From the cell containing the given text, extract its center point as (X, Y) coordinate. 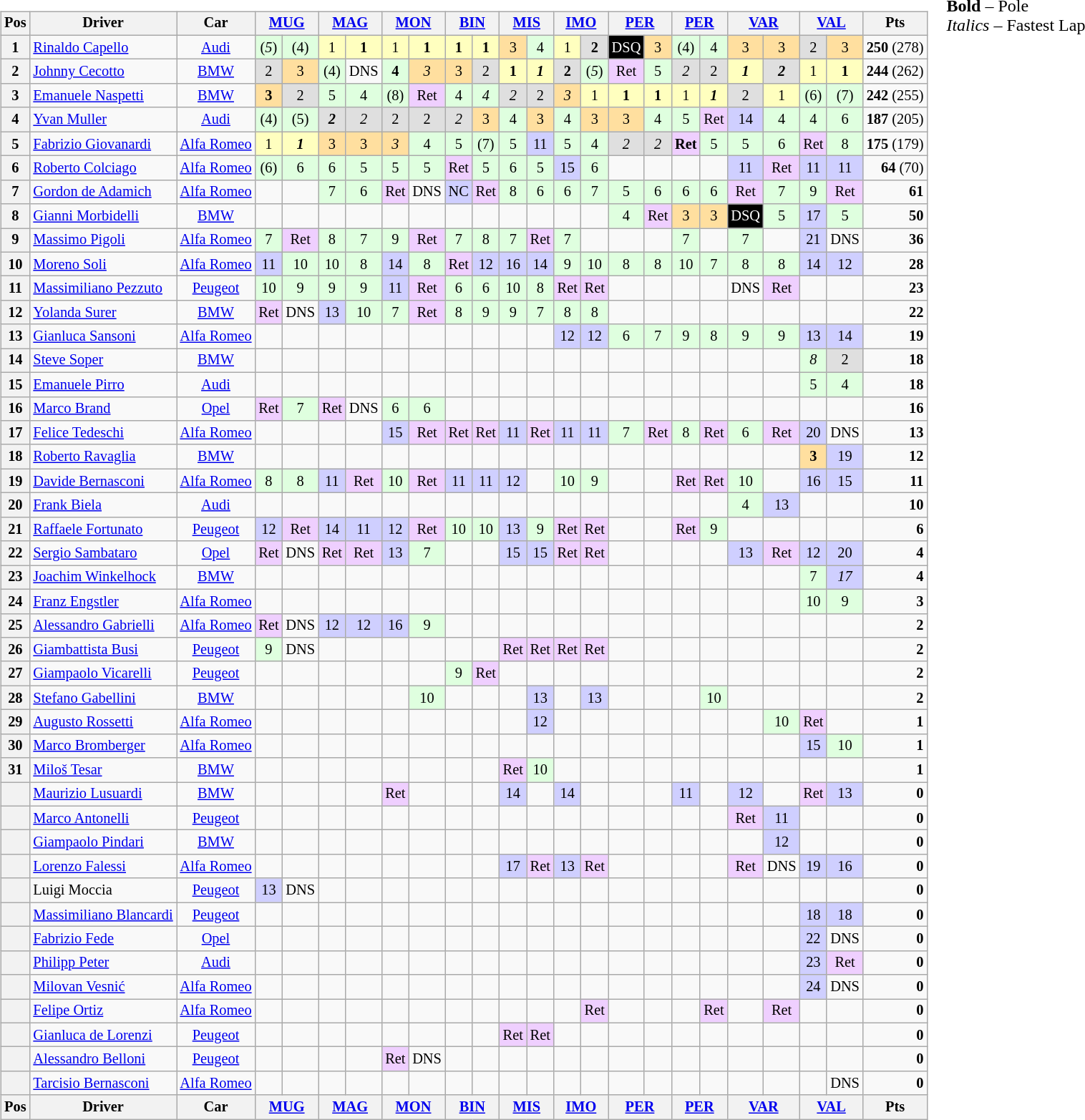
NC (459, 192)
(8) (395, 96)
Massimiliano Blancardi (103, 915)
26 (15, 650)
244 (262) (895, 72)
Maurizio Lusuardi (103, 794)
Milovan Vesnić (103, 987)
175 (179) (895, 144)
Stefano Gabellini (103, 698)
Franz Engstler (103, 601)
Frank Biela (103, 505)
25 (15, 625)
31 (15, 770)
Davide Bernasconi (103, 481)
61 (895, 192)
Emanuele Pirro (103, 384)
Luigi Moccia (103, 890)
Johnny Cecotto (103, 72)
Augusto Rossetti (103, 722)
Tarcisio Bernasconi (103, 1084)
Raffaele Fortunato (103, 529)
Giambattista Busi (103, 650)
50 (895, 216)
Felice Tedeschi (103, 433)
Gianluca de Lorenzi (103, 1035)
Philipp Peter (103, 963)
Steve Soper (103, 361)
Massimo Pigoli (103, 240)
250 (278) (895, 47)
Gianluca Sansoni (103, 336)
Rinaldo Capello (103, 47)
Miloš Tesar (103, 770)
187 (205) (895, 120)
29 (15, 722)
Felipe Ortiz (103, 1011)
Massimiliano Pezzuto (103, 288)
Alessandro Gabrielli (103, 625)
242 (255) (895, 96)
64 (70) (895, 168)
Lorenzo Falessi (103, 867)
Marco Antonelli (103, 818)
Giampaolo Pindari (103, 842)
Roberto Ravaglia (103, 457)
Joachim Winkelhock (103, 578)
Alessandro Belloni (103, 1059)
Roberto Colciago (103, 168)
36 (895, 240)
30 (15, 746)
Fabrizio Fede (103, 939)
Moreno Soli (103, 264)
Marco Bromberger (103, 746)
Fabrizio Giovanardi (103, 144)
Gordon de Adamich (103, 192)
Marco Brand (103, 409)
Sergio Sambataro (103, 553)
Emanuele Naspetti (103, 96)
Yolanda Surer (103, 313)
27 (15, 673)
Yvan Muller (103, 120)
Gianni Morbidelli (103, 216)
Giampaolo Vicarelli (103, 673)
